Scan for the cell matching the given text and deliver its [x, y] coordinate at center. 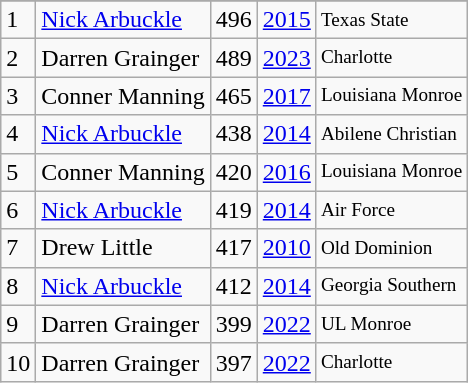
2015 [286, 20]
2016 [286, 172]
417 [234, 248]
UL Monroe [391, 324]
2017 [286, 96]
2 [18, 58]
399 [234, 324]
412 [234, 286]
Texas State [391, 20]
1 [18, 20]
496 [234, 20]
Abilene Christian [391, 134]
438 [234, 134]
10 [18, 362]
419 [234, 210]
489 [234, 58]
8 [18, 286]
397 [234, 362]
Old Dominion [391, 248]
2023 [286, 58]
7 [18, 248]
4 [18, 134]
420 [234, 172]
3 [18, 96]
Drew Little [123, 248]
5 [18, 172]
Georgia Southern [391, 286]
6 [18, 210]
9 [18, 324]
465 [234, 96]
Air Force [391, 210]
2010 [286, 248]
